Return (X, Y) of the center of cell containing provided text 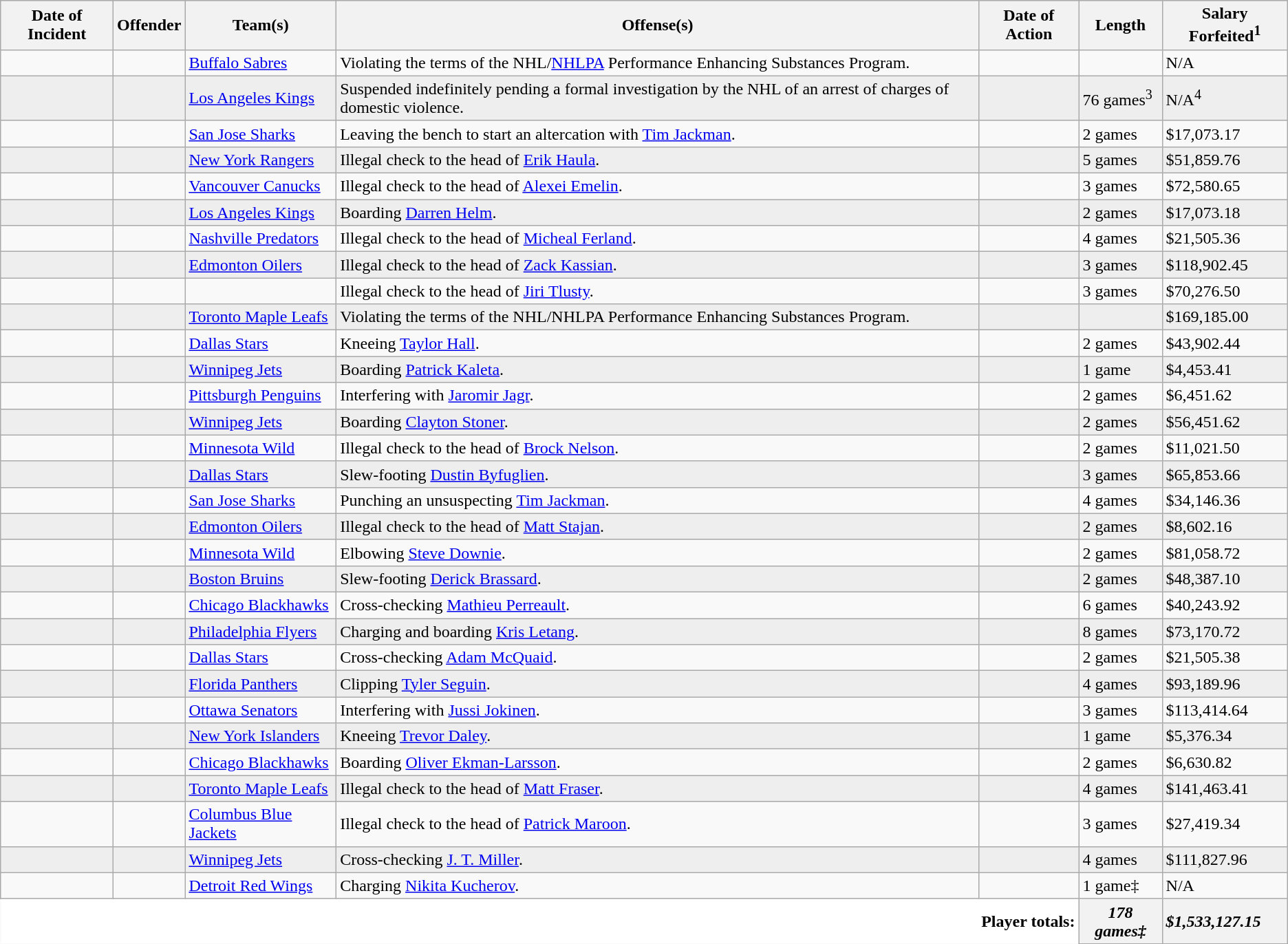
$4,453.41 (1225, 369)
Slew-footing Dustin Byfuglien. (658, 474)
Boarding Patrick Kaleta. (658, 369)
Florida Panthers (261, 684)
Offense(s) (658, 25)
8 games (1120, 632)
$8,602.16 (1225, 526)
Boston Bruins (261, 579)
$81,058.72 (1225, 553)
$21,505.38 (1225, 658)
Illegal check to the head of Matt Fraser. (658, 789)
Cross-checking Adam McQuaid. (658, 658)
$40,243.92 (1225, 605)
Illegal check to the head of Jiri Tlusty. (658, 291)
Leaving the bench to start an altercation with Tim Jackman. (658, 133)
Interfering with Jussi Jokinen. (658, 710)
$141,463.41 (1225, 789)
$17,073.17 (1225, 133)
$118,902.45 (1225, 265)
Illegal check to the head of Alexei Emelin. (658, 186)
New York Rangers (261, 160)
Player totals: (539, 921)
Date of Incident (57, 25)
5 games (1120, 160)
Illegal check to the head of Erik Haula. (658, 160)
Clipping Tyler Seguin. (658, 684)
Interfering with Jaromir Jagr. (658, 396)
$6,630.82 (1225, 762)
$113,414.64 (1225, 710)
$51,859.76 (1225, 160)
$169,185.00 (1225, 317)
Nashville Predators (261, 239)
Salary Forfeited1 (1225, 25)
Boarding Darren Helm. (658, 213)
Illegal check to the head of Patrick Maroon. (658, 824)
Length (1120, 25)
$5,376.34 (1225, 736)
1 game‡ (1120, 886)
$56,451.62 (1225, 422)
Kneeing Taylor Hall. (658, 343)
Detroit Red Wings (261, 886)
Kneeing Trevor Daley. (658, 736)
$6,451.62 (1225, 396)
Philadelphia Flyers (261, 632)
$34,146.36 (1225, 500)
Ottawa Senators (261, 710)
$70,276.50 (1225, 291)
Illegal check to the head of Zack Kassian. (658, 265)
$111,827.96 (1225, 859)
$11,021.50 (1225, 448)
Charging Nikita Kucherov. (658, 886)
178 games‡ (1120, 921)
Charging and boarding Kris Letang. (658, 632)
$27,419.34 (1225, 824)
$73,170.72 (1225, 632)
Offender (149, 25)
$43,902.44 (1225, 343)
Illegal check to the head of Brock Nelson. (658, 448)
Columbus Blue Jackets (261, 824)
Pittsburgh Penguins (261, 396)
Boarding Oliver Ekman-Larsson. (658, 762)
Cross-checking Mathieu Perreault. (658, 605)
Team(s) (261, 25)
Cross-checking J. T. Miller. (658, 859)
N/A4 (1225, 98)
Suspended indefinitely pending a formal investigation by the NHL of an arrest of charges of domestic violence. (658, 98)
Elbowing Steve Downie. (658, 553)
$1,533,127.15 (1225, 921)
Boarding Clayton Stoner. (658, 422)
6 games (1120, 605)
$93,189.96 (1225, 684)
Illegal check to the head of Matt Stajan. (658, 526)
Punching an unsuspecting Tim Jackman. (658, 500)
$48,387.10 (1225, 579)
Date of Action (1029, 25)
Vancouver Canucks (261, 186)
$65,853.66 (1225, 474)
Buffalo Sabres (261, 63)
New York Islanders (261, 736)
Illegal check to the head of Micheal Ferland. (658, 239)
$17,073.18 (1225, 213)
Slew-footing Derick Brassard. (658, 579)
$21,505.36 (1225, 239)
$72,580.65 (1225, 186)
76 games3 (1120, 98)
